Determine the (X, Y) coordinate at the center of the cell enclosing the given text.  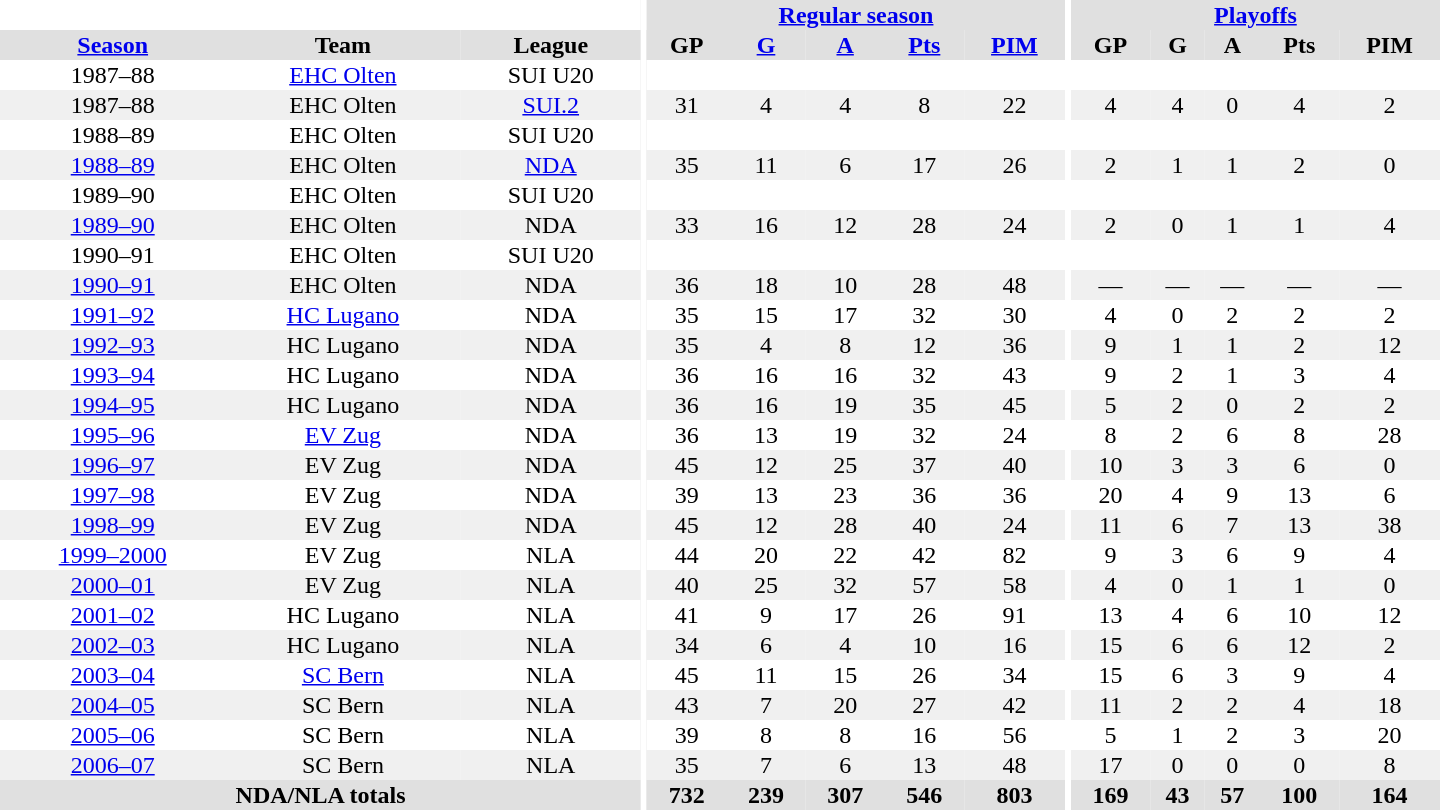
100 (1300, 795)
307 (846, 795)
56 (1014, 735)
2005–06 (112, 735)
1999–2000 (112, 555)
Season (112, 45)
NDA/NLA totals (320, 795)
1991–92 (112, 315)
2003–04 (112, 675)
803 (1014, 795)
58 (1014, 585)
1993–94 (112, 375)
82 (1014, 555)
169 (1110, 795)
Team (342, 45)
37 (924, 465)
31 (686, 105)
League (550, 45)
1992–93 (112, 345)
Playoffs (1256, 15)
23 (846, 495)
30 (1014, 315)
2006–07 (112, 765)
38 (1390, 525)
2000–01 (112, 585)
546 (924, 795)
41 (686, 615)
2004–05 (112, 705)
SUI.2 (550, 105)
1995–96 (112, 435)
27 (924, 705)
732 (686, 795)
33 (686, 225)
1998–99 (112, 525)
1996–97 (112, 465)
1997–98 (112, 495)
239 (766, 795)
Regular season (856, 15)
2001–02 (112, 615)
1994–95 (112, 405)
2002–03 (112, 645)
164 (1390, 795)
44 (686, 555)
91 (1014, 615)
